Search for the cell housing the specified text and yield its [X, Y] center coordinate. 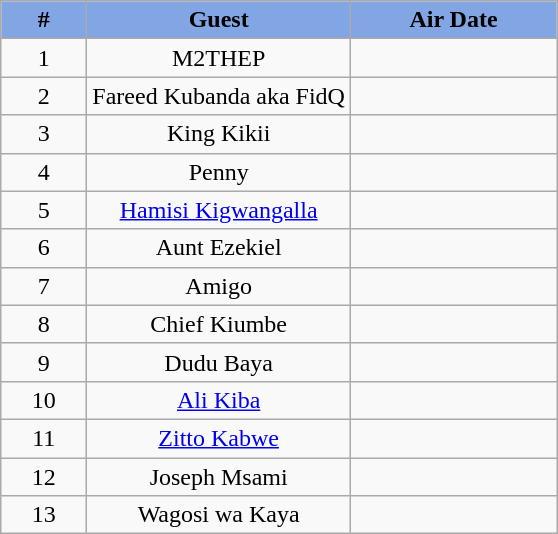
Hamisi Kigwangalla [219, 210]
9 [44, 362]
3 [44, 134]
Aunt Ezekiel [219, 248]
Chief Kiumbe [219, 324]
13 [44, 515]
2 [44, 96]
5 [44, 210]
11 [44, 438]
12 [44, 477]
6 [44, 248]
Air Date [453, 20]
Guest [219, 20]
M2THEP [219, 58]
10 [44, 400]
8 [44, 324]
Joseph Msami [219, 477]
Ali Kiba [219, 400]
King Kikii [219, 134]
# [44, 20]
Wagosi wa Kaya [219, 515]
Amigo [219, 286]
Penny [219, 172]
4 [44, 172]
Dudu Baya [219, 362]
7 [44, 286]
Zitto Kabwe [219, 438]
Fareed Kubanda aka FidQ [219, 96]
1 [44, 58]
